Search for the cell housing the specified text and yield its (X, Y) center coordinate. 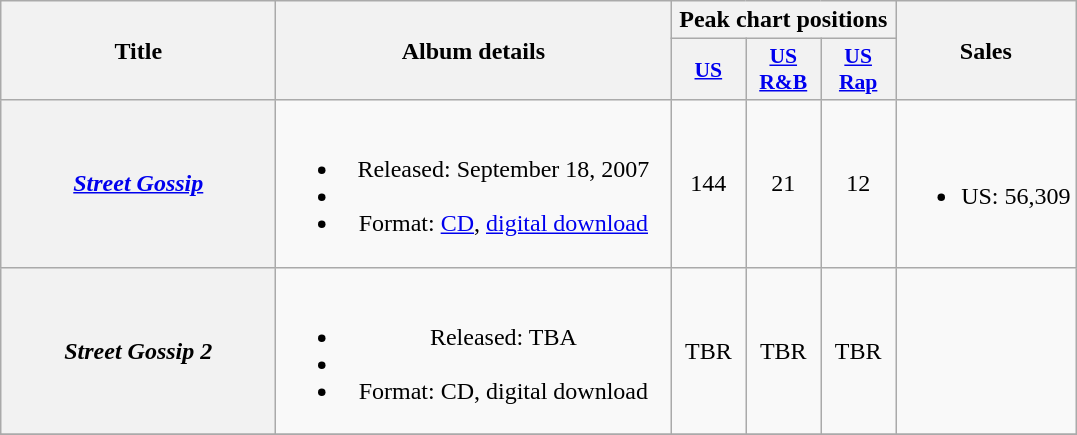
US: 56,309 (986, 184)
Street Gossip 2 (138, 350)
Street Gossip (138, 184)
Sales (986, 50)
USR&B (784, 70)
Album details (474, 50)
Peak chart positions (784, 20)
Title (138, 50)
Released: September 18, 2007Format: CD, digital download (474, 184)
144 (708, 184)
Released: TBAFormat: CD, digital download (474, 350)
US (708, 70)
USRap (858, 70)
12 (858, 184)
21 (784, 184)
